Locate the cell with the specified text and output its [X, Y] center coordinate. 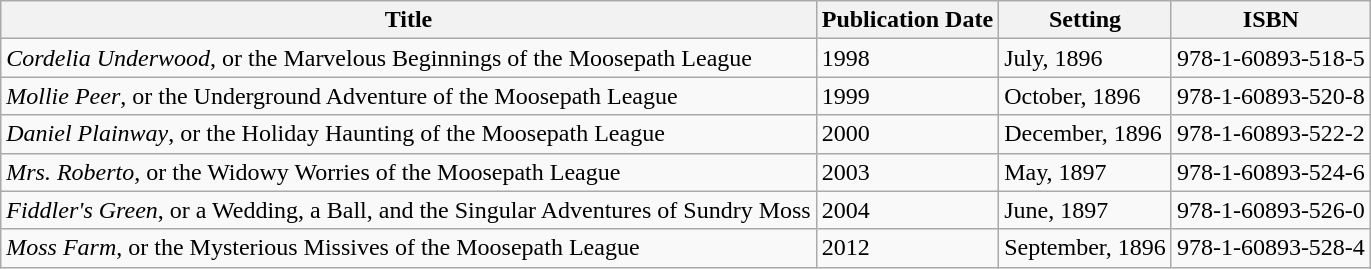
1999 [907, 96]
Fiddler's Green, or a Wedding, a Ball, and the Singular Adventures of Sundry Moss [408, 210]
1998 [907, 58]
978-1-60893-518-5 [1270, 58]
Setting [1086, 20]
978-1-60893-520-8 [1270, 96]
June, 1897 [1086, 210]
Cordelia Underwood, or the Marvelous Beginnings of the Moosepath League [408, 58]
October, 1896 [1086, 96]
September, 1896 [1086, 248]
2004 [907, 210]
May, 1897 [1086, 172]
Mrs. Roberto, or the Widowy Worries of the Moosepath League [408, 172]
978-1-60893-522-2 [1270, 134]
978-1-60893-528-4 [1270, 248]
2000 [907, 134]
Title [408, 20]
2003 [907, 172]
July, 1896 [1086, 58]
ISBN [1270, 20]
December, 1896 [1086, 134]
978-1-60893-524-6 [1270, 172]
978-1-60893-526-0 [1270, 210]
Publication Date [907, 20]
Moss Farm, or the Mysterious Missives of the Moosepath League [408, 248]
Mollie Peer, or the Underground Adventure of the Moosepath League [408, 96]
Daniel Plainway, or the Holiday Haunting of the Moosepath League [408, 134]
2012 [907, 248]
